Search for the cell housing the specified text and yield its [x, y] center coordinate. 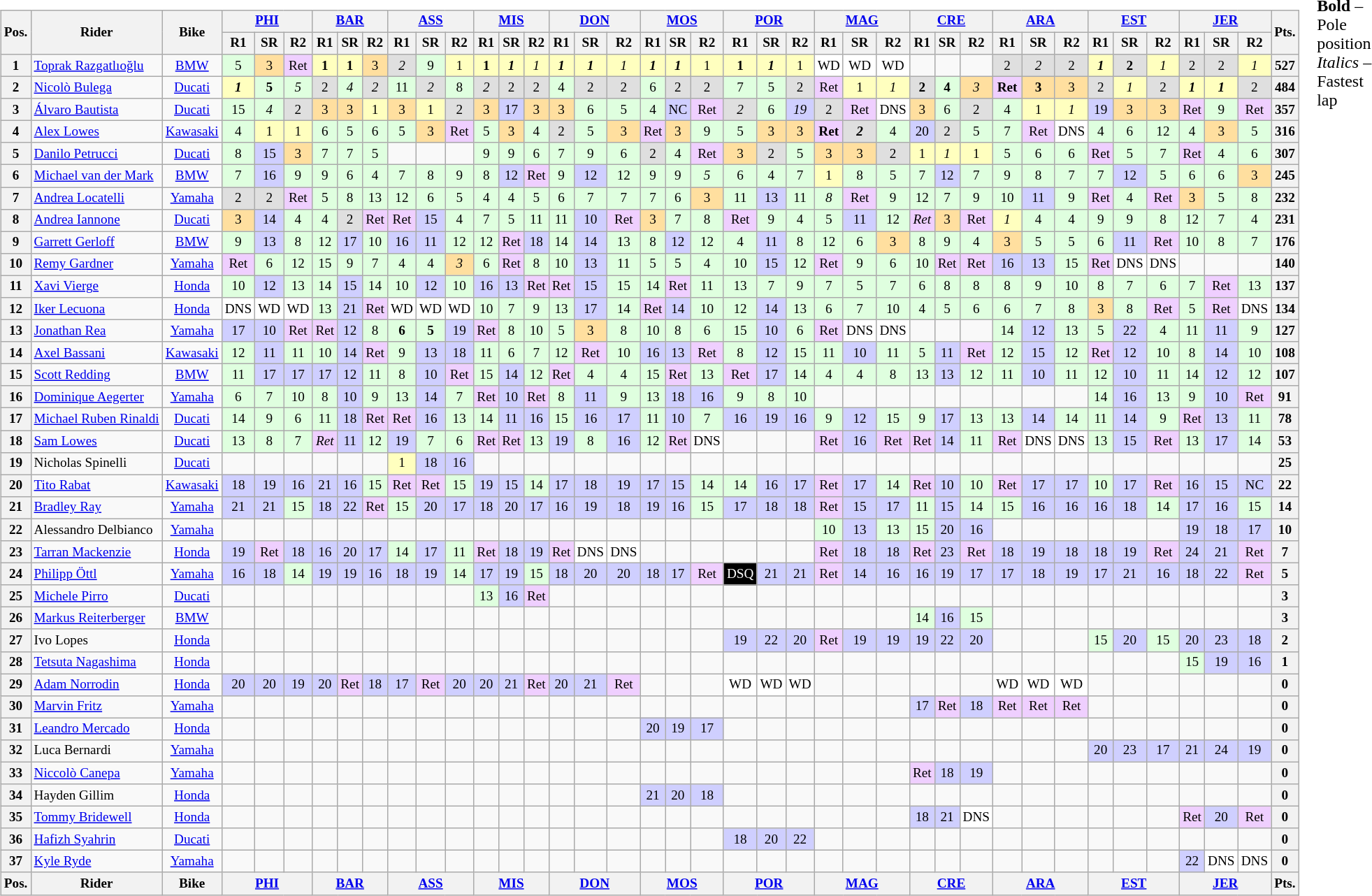
Axel Bassani [96, 353]
245 [1285, 176]
134 [1285, 309]
Markus Reiterberger [96, 619]
Philipp Öttl [96, 574]
Andrea Iannone [96, 220]
29 [15, 685]
Tommy Bridewell [96, 818]
127 [1285, 331]
78 [1285, 419]
Xavi Vierge [96, 287]
Ivo Lopes [96, 640]
31 [15, 729]
Tetsuta Nagashima [96, 663]
Alex Lowes [96, 132]
Adam Norrodin [96, 685]
33 [15, 773]
316 [1285, 132]
357 [1285, 110]
Jonathan Rea [96, 331]
91 [1285, 397]
Scott Redding [96, 375]
Iker Lecuona [96, 309]
484 [1285, 87]
232 [1285, 198]
527 [1285, 66]
Michele Pirro [96, 596]
Marvin Fritz [96, 707]
Tarran Mackenzie [96, 552]
Nicholas Spinelli [96, 463]
Toprak Razgatlıoğlu [96, 66]
140 [1285, 264]
231 [1285, 220]
30 [15, 707]
Nicolò Bulega [96, 87]
36 [15, 839]
176 [1285, 243]
Andrea Locatelli [96, 198]
Michael Ruben Rinaldi [96, 419]
108 [1285, 353]
Danilo Petrucci [96, 154]
DSQ [740, 574]
137 [1285, 287]
307 [1285, 154]
Alessandro Delbianco [96, 530]
Sam Lowes [96, 442]
Dominique Aegerter [96, 397]
27 [15, 640]
37 [15, 862]
Álvaro Bautista [96, 110]
Bradley Ray [96, 508]
Michael van der Mark [96, 176]
28 [15, 663]
Garrett Gerloff [96, 243]
Hafizh Syahrin [96, 839]
53 [1285, 442]
26 [15, 619]
Luca Bernardi [96, 751]
Leandro Mercado [96, 729]
Hayden Gillim [96, 795]
Remy Gardner [96, 264]
35 [15, 818]
Kyle Ryde [96, 862]
34 [15, 795]
Tito Rabat [96, 486]
Niccolò Canepa [96, 773]
107 [1285, 375]
32 [15, 751]
